Pinpoint the cell where the given text exists, returning its [x, y] midpoint coordinate. 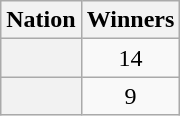
9 [130, 96]
Winners [130, 20]
14 [130, 58]
Nation [41, 20]
